Return the (X, Y) coordinate for the center point of the cell that contains the specified text.  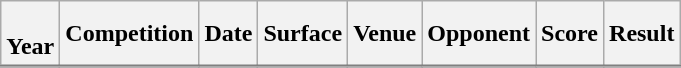
Year (30, 34)
Score (570, 34)
Surface (303, 34)
Result (642, 34)
Venue (385, 34)
Opponent (479, 34)
Date (228, 34)
Competition (130, 34)
